Capture the cell that displays the provided text and extract its (X, Y) central coordinate. 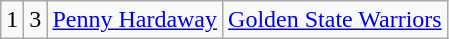
Penny Hardaway (135, 20)
Golden State Warriors (336, 20)
1 (12, 20)
3 (36, 20)
